Extract the [x, y] coordinate from the center of the cell holding the provided text.  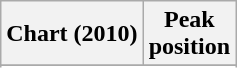
Peakposition [189, 34]
Chart (2010) [72, 34]
